Identify which cell holds the provided text, then report its [X, Y] central coordinate. 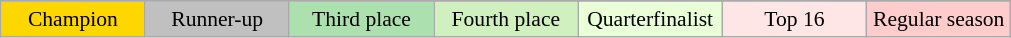
Regular season [939, 19]
Quarterfinalist [650, 19]
Runner-up [217, 19]
Top 16 [794, 19]
Champion [73, 19]
Fourth place [506, 19]
Third place [361, 19]
